Detect which cell encompasses the target text, then output its [x, y] center coordinate. 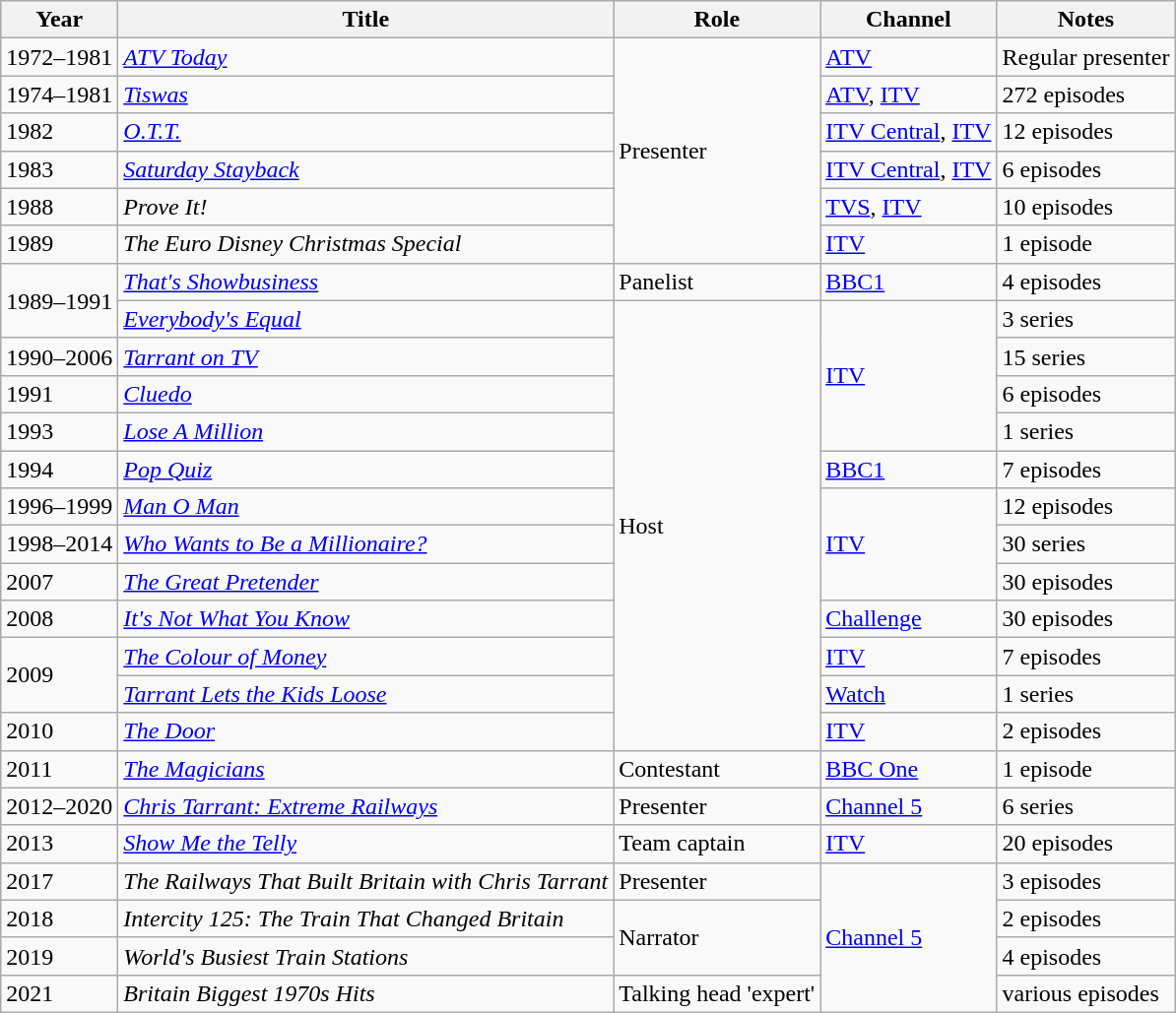
Chris Tarrant: Extreme Railways [366, 806]
2018 [59, 918]
ATV Today [366, 57]
2008 [59, 619]
Channel [908, 20]
Prove It! [366, 207]
2021 [59, 993]
Saturday Stayback [366, 169]
30 series [1085, 544]
1989 [59, 244]
Title [366, 20]
2019 [59, 956]
Britain Biggest 1970s Hits [366, 993]
10 episodes [1085, 207]
Tarrant Lets the Kids Loose [366, 694]
272 episodes [1085, 95]
1972–1981 [59, 57]
Pop Quiz [366, 470]
It's Not What You Know [366, 619]
2010 [59, 731]
15 series [1085, 356]
2011 [59, 769]
20 episodes [1085, 844]
ATV [908, 57]
1990–2006 [59, 356]
1994 [59, 470]
Regular presenter [1085, 57]
That's Showbusiness [366, 282]
The Magicians [366, 769]
Narrator [717, 937]
3 series [1085, 319]
Man O Man [366, 507]
The Great Pretender [366, 582]
O.T.T. [366, 132]
Watch [908, 694]
2007 [59, 582]
Who Wants to Be a Millionaire? [366, 544]
various episodes [1085, 993]
Panelist [717, 282]
1998–2014 [59, 544]
BBC One [908, 769]
Host [717, 526]
Notes [1085, 20]
Lose A Million [366, 431]
TVS, ITV [908, 207]
Tiswas [366, 95]
Cluedo [366, 394]
1983 [59, 169]
1996–1999 [59, 507]
1991 [59, 394]
The Colour of Money [366, 657]
ATV, ITV [908, 95]
1993 [59, 431]
The Railways That Built Britain with Chris Tarrant [366, 881]
2013 [59, 844]
2012–2020 [59, 806]
1989–1991 [59, 300]
Team captain [717, 844]
2017 [59, 881]
The Euro Disney Christmas Special [366, 244]
Challenge [908, 619]
6 series [1085, 806]
Talking head 'expert' [717, 993]
Intercity 125: The Train That Changed Britain [366, 918]
Role [717, 20]
Year [59, 20]
Show Me the Telly [366, 844]
3 episodes [1085, 881]
2009 [59, 675]
Everybody's Equal [366, 319]
1974–1981 [59, 95]
Contestant [717, 769]
1982 [59, 132]
Tarrant on TV [366, 356]
World's Busiest Train Stations [366, 956]
1988 [59, 207]
The Door [366, 731]
